Capture the cell that displays the provided text and extract its [X, Y] central coordinate. 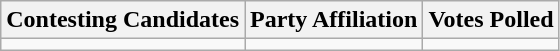
Party Affiliation [334, 20]
Contesting Candidates [123, 20]
Votes Polled [491, 20]
